Capture the cell that displays the provided text and extract its (X, Y) central coordinate. 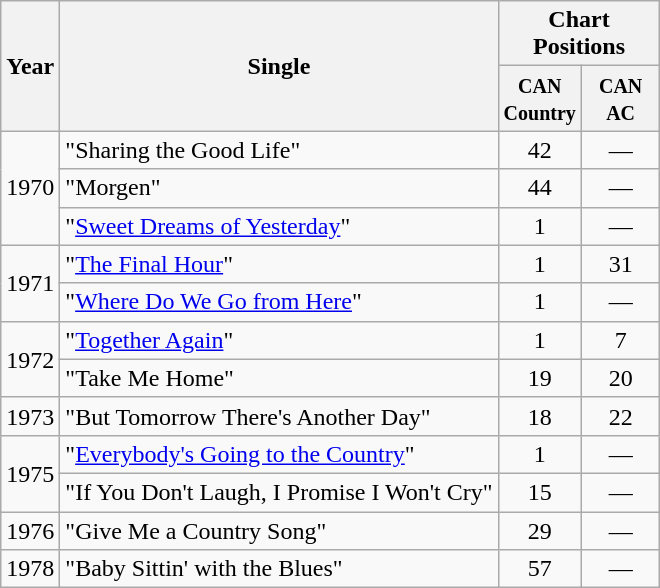
"Morgen" (279, 188)
22 (620, 416)
"If You Don't Laugh, I Promise I Won't Cry" (279, 492)
"Where Do We Go from Here" (279, 302)
18 (540, 416)
1975 (30, 473)
"Take Me Home" (279, 378)
CAN Country (540, 98)
"But Tomorrow There's Another Day" (279, 416)
20 (620, 378)
Single (279, 66)
7 (620, 340)
1973 (30, 416)
1972 (30, 359)
31 (620, 264)
15 (540, 492)
Year (30, 66)
"Give Me a Country Song" (279, 531)
1970 (30, 188)
19 (540, 378)
CAN AC (620, 98)
1976 (30, 531)
"Baby Sittin' with the Blues" (279, 569)
"Together Again" (279, 340)
42 (540, 150)
57 (540, 569)
"Everybody's Going to the Country" (279, 454)
"The Final Hour" (279, 264)
44 (540, 188)
Chart Positions (579, 34)
1971 (30, 283)
"Sharing the Good Life" (279, 150)
29 (540, 531)
"Sweet Dreams of Yesterday" (279, 226)
1978 (30, 569)
